Pinpoint the cell where the given text exists, returning its [x, y] midpoint coordinate. 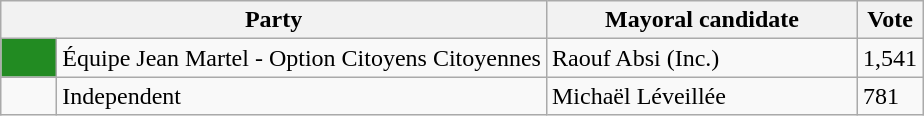
781 [890, 96]
Michaël Léveillée [702, 96]
Vote [890, 20]
Équipe Jean Martel - Option Citoyens Citoyennes [302, 58]
Mayoral candidate [702, 20]
1,541 [890, 58]
Raouf Absi (Inc.) [702, 58]
Party [274, 20]
Independent [302, 96]
